Identify which cell holds the provided text, then report its [X, Y] central coordinate. 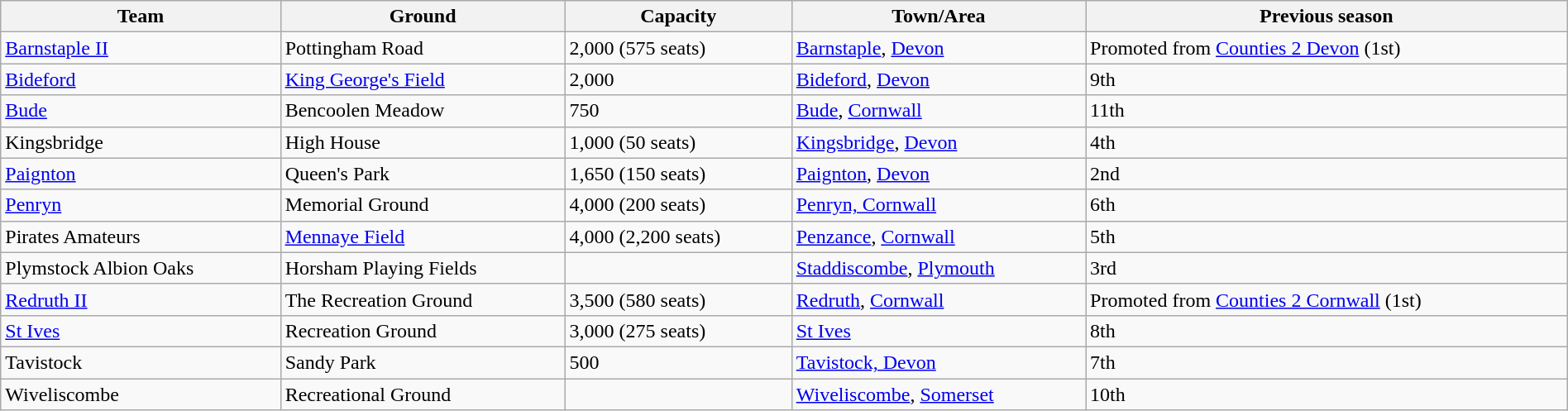
1,000 (50 seats) [678, 142]
Mennaye Field [423, 237]
Bude, Cornwall [938, 111]
Team [141, 17]
Memorial Ground [423, 205]
4,000 (2,200 seats) [678, 237]
3,500 (580 seats) [678, 299]
2,000 [678, 79]
500 [678, 362]
2,000 (575 seats) [678, 48]
9th [1327, 79]
Penryn [141, 205]
The Recreation Ground [423, 299]
5th [1327, 237]
Staddiscombe, Plymouth [938, 268]
Bencoolen Meadow [423, 111]
3,000 (275 seats) [678, 331]
1,650 (150 seats) [678, 174]
Previous season [1327, 17]
Plymstock Albion Oaks [141, 268]
King George's Field [423, 79]
Barnstaple II [141, 48]
Recreational Ground [423, 394]
Ground [423, 17]
10th [1327, 394]
3rd [1327, 268]
4,000 (200 seats) [678, 205]
Kingsbridge [141, 142]
750 [678, 111]
Penzance, Cornwall [938, 237]
Promoted from Counties 2 Devon (1st) [1327, 48]
Sandy Park [423, 362]
Redruth, Cornwall [938, 299]
Horsham Playing Fields [423, 268]
Tavistock [141, 362]
6th [1327, 205]
Wiveliscombe [141, 394]
Recreation Ground [423, 331]
8th [1327, 331]
Bideford [141, 79]
Town/Area [938, 17]
4th [1327, 142]
Bideford, Devon [938, 79]
Paignton, Devon [938, 174]
Redruth II [141, 299]
Kingsbridge, Devon [938, 142]
Wiveliscombe, Somerset [938, 394]
7th [1327, 362]
High House [423, 142]
Barnstaple, Devon [938, 48]
Pottingham Road [423, 48]
Pirates Amateurs [141, 237]
2nd [1327, 174]
Bude [141, 111]
Paignton [141, 174]
Promoted from Counties 2 Cornwall (1st) [1327, 299]
Capacity [678, 17]
Queen's Park [423, 174]
Tavistock, Devon [938, 362]
Penryn, Cornwall [938, 205]
11th [1327, 111]
